Return the (x, y) coordinate for the center point of the cell that contains the specified text.  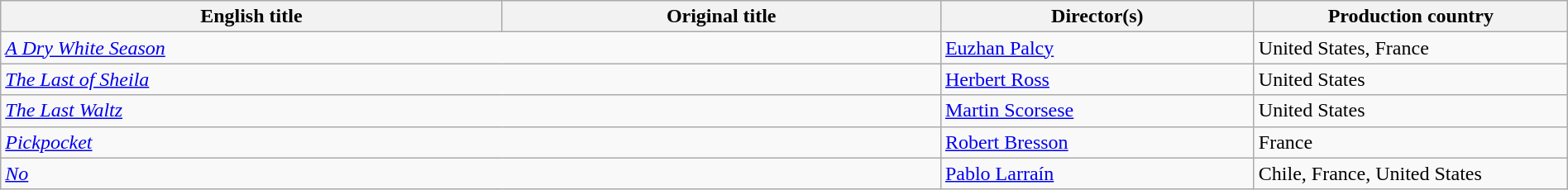
English title (251, 17)
Robert Bresson (1097, 142)
Herbert Ross (1097, 79)
Original title (721, 17)
Pablo Larraín (1097, 173)
France (1411, 142)
A Dry White Season (471, 48)
Pickpocket (471, 142)
Euzhan Palcy (1097, 48)
Chile, France, United States (1411, 173)
No (471, 173)
The Last Waltz (471, 111)
Martin Scorsese (1097, 111)
The Last of Sheila (471, 79)
Director(s) (1097, 17)
United States, France (1411, 48)
Production country (1411, 17)
